Locate the cell with the specified text and output its [x, y] center coordinate. 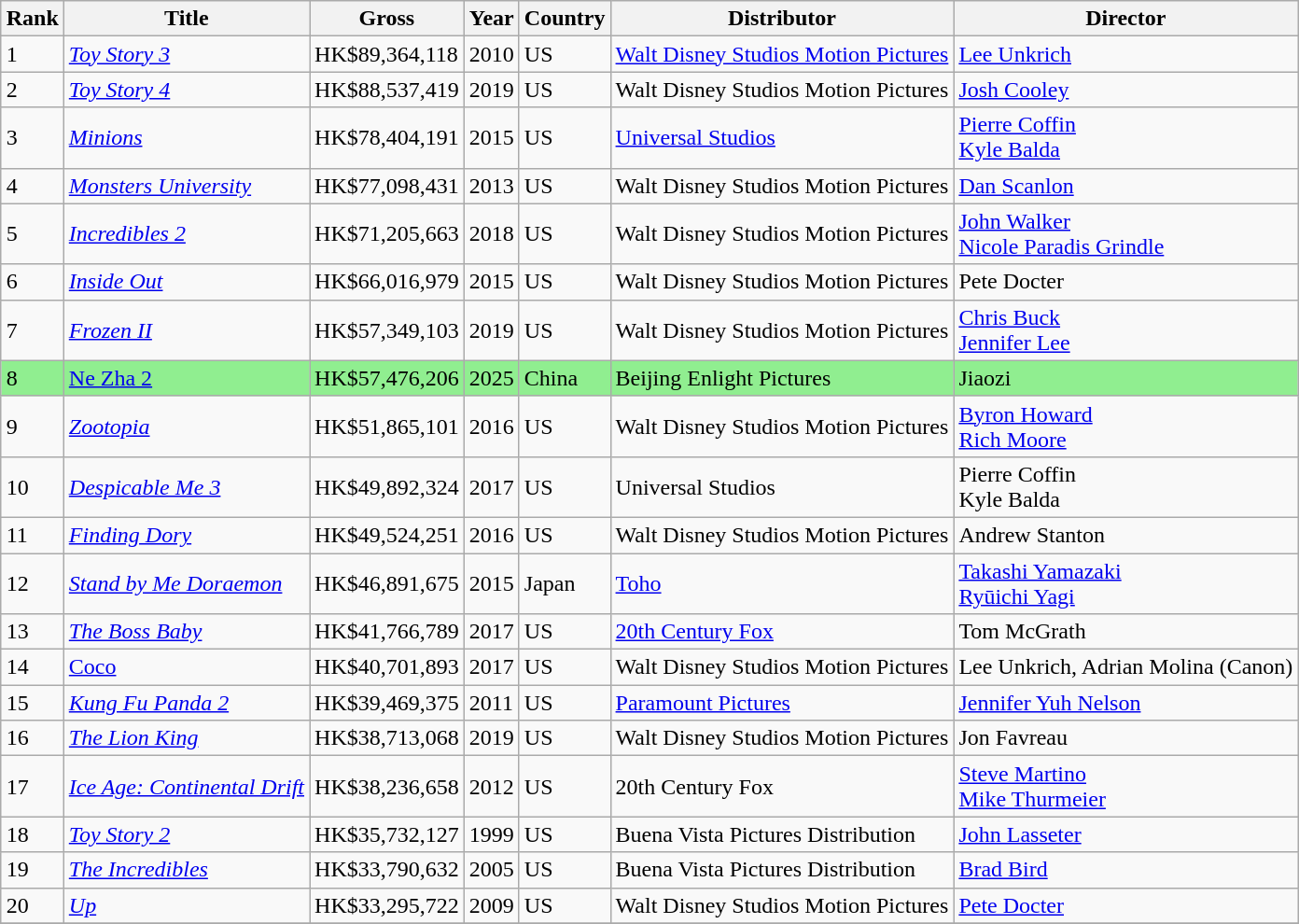
HK$71,205,663 [387, 233]
HK$57,349,103 [387, 330]
Lee Unkrich, Adrian Molina (Canon) [1125, 667]
1999 [491, 834]
Toho [782, 582]
Tom McGrath [1125, 632]
2 [32, 90]
Paramount Pictures [782, 703]
Year [491, 19]
10 [32, 487]
Lee Unkrich [1125, 54]
2005 [491, 870]
Toy Story 4 [187, 90]
Monsters University [187, 186]
Brad Bird [1125, 870]
HK$38,236,658 [387, 786]
HK$66,016,979 [387, 282]
HK$88,537,419 [387, 90]
Andrew Stanton [1125, 535]
Dan Scanlon [1125, 186]
HK$38,713,068 [387, 738]
4 [32, 186]
Toy Story 2 [187, 834]
Finding Dory [187, 535]
HK$57,476,206 [387, 378]
3 [32, 138]
Minions [187, 138]
HK$46,891,675 [387, 582]
Jon Favreau [1125, 738]
Country [565, 19]
11 [32, 535]
China [565, 378]
Chris BuckJennifer Lee [1125, 330]
2010 [491, 54]
Up [187, 905]
Incredibles 2 [187, 233]
Steve MartinoMike Thurmeier [1125, 786]
6 [32, 282]
16 [32, 738]
15 [32, 703]
Frozen II [187, 330]
8 [32, 378]
12 [32, 582]
HK$51,865,101 [387, 426]
HK$40,701,893 [387, 667]
7 [32, 330]
HK$33,790,632 [387, 870]
5 [32, 233]
Jennifer Yuh Nelson [1125, 703]
Distributor [782, 19]
HK$49,892,324 [387, 487]
Stand by Me Doraemon [187, 582]
20 [32, 905]
17 [32, 786]
2012 [491, 786]
18 [32, 834]
9 [32, 426]
Title [187, 19]
Coco [187, 667]
14 [32, 667]
2013 [491, 186]
2018 [491, 233]
HK$41,766,789 [387, 632]
19 [32, 870]
Takashi YamazakiRyūichi Yagi [1125, 582]
Byron HowardRich Moore [1125, 426]
Ne Zha 2 [187, 378]
Despicable Me 3 [187, 487]
13 [32, 632]
Kung Fu Panda 2 [187, 703]
The Lion King [187, 738]
2011 [491, 703]
Director [1125, 19]
Inside Out [187, 282]
HK$35,732,127 [387, 834]
Ice Age: Continental Drift [187, 786]
John Lasseter [1125, 834]
John WalkerNicole Paradis Grindle [1125, 233]
Jiaozi [1125, 378]
2009 [491, 905]
HK$49,524,251 [387, 535]
Toy Story 3 [187, 54]
HK$39,469,375 [387, 703]
The Boss Baby [187, 632]
Japan [565, 582]
Beijing Enlight Pictures [782, 378]
HK$78,404,191 [387, 138]
HK$77,098,431 [387, 186]
Zootopia [187, 426]
Josh Cooley [1125, 90]
1 [32, 54]
The Incredibles [187, 870]
2025 [491, 378]
HK$89,364,118 [387, 54]
Gross [387, 19]
HK$33,295,722 [387, 905]
Rank [32, 19]
